Extract the [x, y] coordinate from the center of the cell holding the provided text.  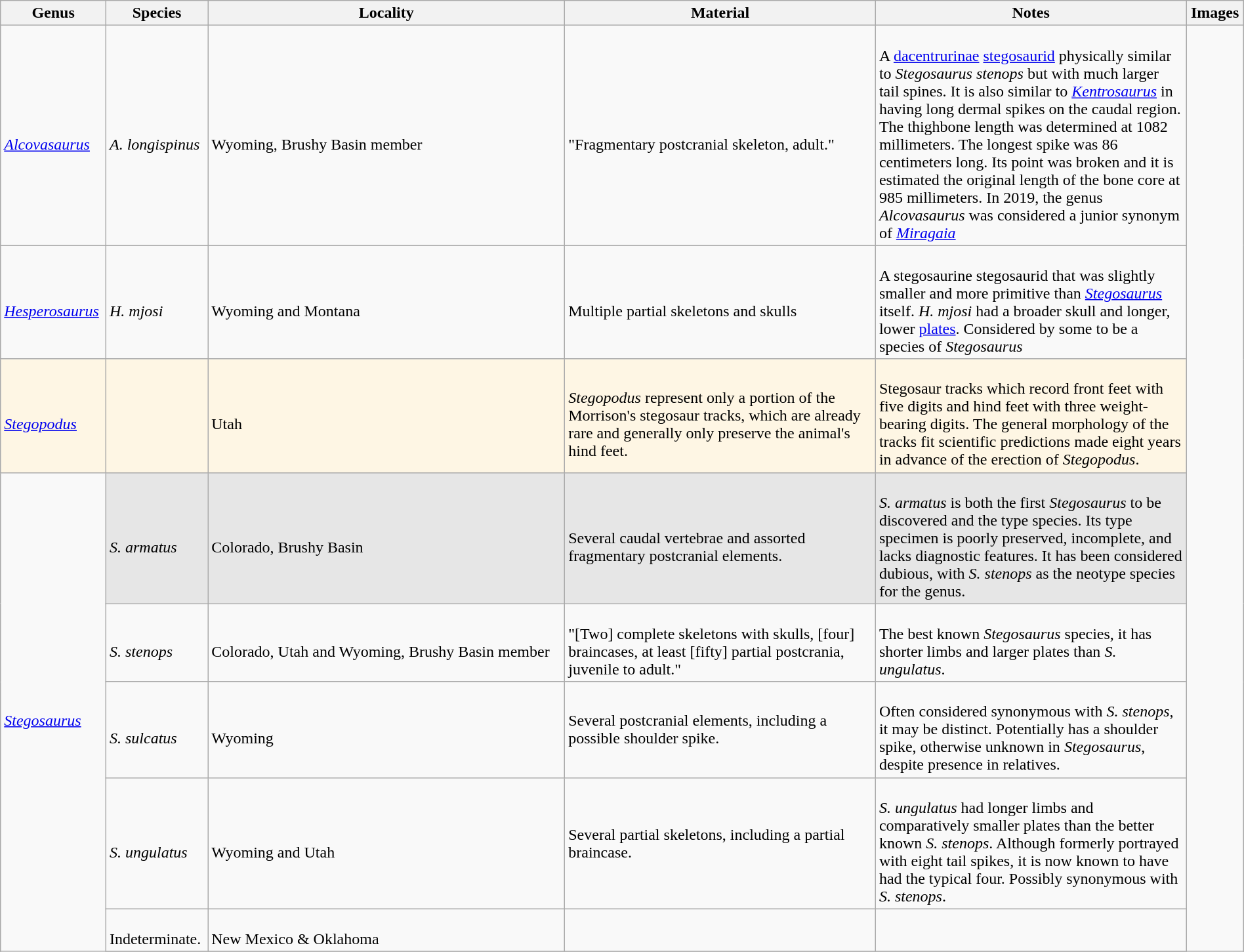
Stegosaurus [54, 712]
Colorado, Utah and Wyoming, Brushy Basin member [386, 643]
New Mexico & Oklahoma [386, 930]
S. ungulatus [156, 843]
Indeterminate. [156, 930]
A. longispinus [156, 135]
Wyoming and Utah [386, 843]
Several postcranial elements, including a possible shoulder spike. [720, 730]
Species [156, 13]
Several partial skeletons, including a partial braincase. [720, 843]
H. mjosi [156, 302]
The best known Stegosaurus species, it has shorter limbs and larger plates than S. ungulatus. [1031, 643]
S. sulcatus [156, 730]
Wyoming, Brushy Basin member [386, 135]
Utah [386, 416]
Wyoming [386, 730]
Multiple partial skeletons and skulls [720, 302]
Hesperosaurus [54, 302]
Images [1215, 13]
"Fragmentary postcranial skeleton, adult." [720, 135]
Alcovasaurus [54, 135]
Wyoming and Montana [386, 302]
S. armatus [156, 538]
Colorado, Brushy Basin [386, 538]
"[Two] complete skeletons with skulls, [four] braincases, at least [fifty] partial postcrania, juvenile to adult." [720, 643]
Locality [386, 13]
Stegopodus represent only a portion of the Morrison's stegosaur tracks, which are already rare and generally only preserve the animal's hind feet. [720, 416]
Stegopodus [54, 416]
S. stenops [156, 643]
Several caudal vertebrae and assorted fragmentary postcranial elements. [720, 538]
Notes [1031, 13]
Material [720, 13]
Genus [54, 13]
